From the cell containing the given text, extract its center point as (x, y) coordinate. 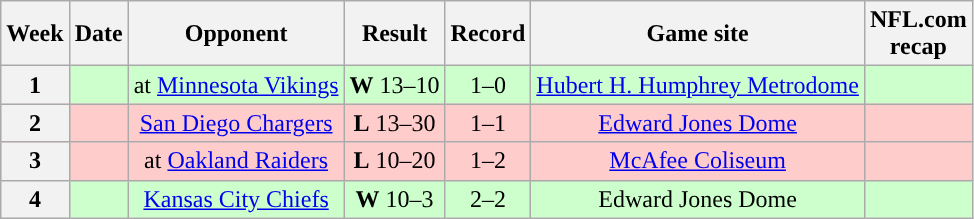
2–2 (488, 199)
L 13–30 (394, 123)
at Minnesota Vikings (236, 85)
Record (488, 34)
1–2 (488, 161)
Result (394, 34)
3 (35, 161)
2 (35, 123)
Game site (698, 34)
Date (98, 34)
W 10–3 (394, 199)
McAfee Coliseum (698, 161)
1–1 (488, 123)
Hubert H. Humphrey Metrodome (698, 85)
1 (35, 85)
at Oakland Raiders (236, 161)
San Diego Chargers (236, 123)
4 (35, 199)
Week (35, 34)
L 10–20 (394, 161)
W 13–10 (394, 85)
Opponent (236, 34)
NFL.comrecap (918, 34)
Kansas City Chiefs (236, 199)
1–0 (488, 85)
